Return the [x, y] coordinate for the center point of the cell that contains the specified text.  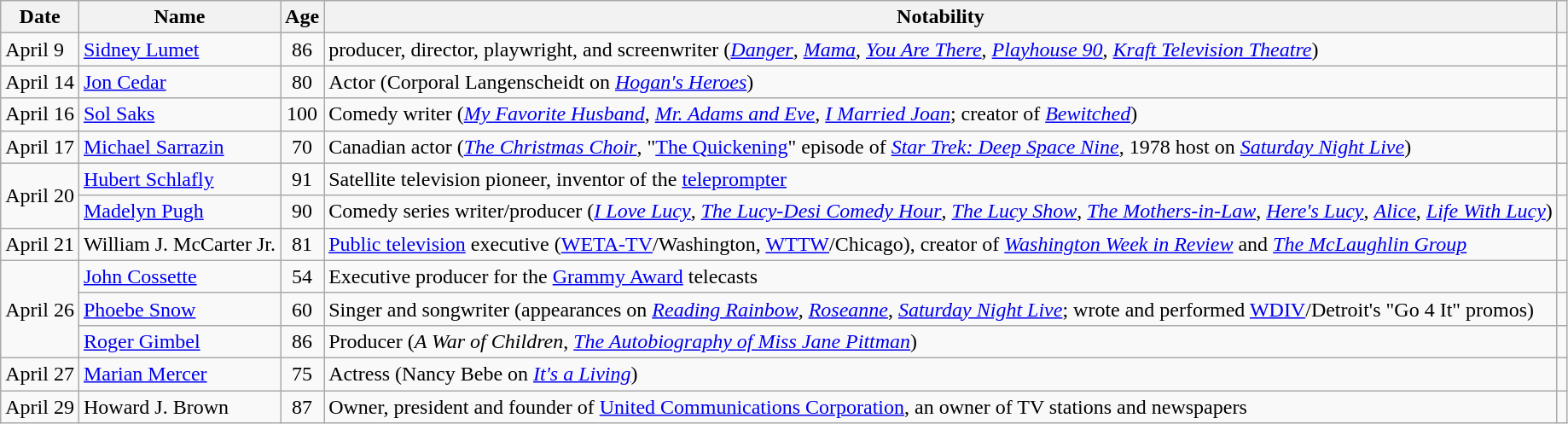
April 20 [40, 195]
Roger Gimbel [179, 341]
April 27 [40, 374]
Sol Saks [179, 114]
Hubert Schlafly [179, 179]
Actor (Corporal Langenscheidt on Hogan's Heroes) [941, 82]
Date [40, 17]
81 [302, 244]
Notability [941, 17]
April 14 [40, 82]
producer, director, playwright, and screenwriter (Danger, Mama, You Are There, Playhouse 90, Kraft Television Theatre) [941, 49]
Marian Mercer [179, 374]
April 9 [40, 49]
April 29 [40, 407]
90 [302, 212]
Phoebe Snow [179, 309]
William J. McCarter Jr. [179, 244]
John Cossette [179, 276]
Name [179, 17]
87 [302, 407]
Owner, president and founder of United Communications Corporation, an owner of TV stations and newspapers [941, 407]
Sidney Lumet [179, 49]
Executive producer for the Grammy Award telecasts [941, 276]
60 [302, 309]
Public television executive (WETA-TV/Washington, WTTW/Chicago), creator of Washington Week in Review and The McLaughlin Group [941, 244]
Satellite television pioneer, inventor of the teleprompter [941, 179]
100 [302, 114]
91 [302, 179]
75 [302, 374]
Jon Cedar [179, 82]
Comedy series writer/producer (I Love Lucy, The Lucy-Desi Comedy Hour, The Lucy Show, The Mothers-in-Law, Here's Lucy, Alice, Life With Lucy) [941, 212]
April 16 [40, 114]
Age [302, 17]
Actress (Nancy Bebe on It's a Living) [941, 374]
54 [302, 276]
Singer and songwriter (appearances on Reading Rainbow, Roseanne, Saturday Night Live; wrote and performed WDIV/Detroit's "Go 4 It" promos) [941, 309]
April 17 [40, 147]
Madelyn Pugh [179, 212]
Canadian actor (The Christmas Choir, "The Quickening" episode of Star Trek: Deep Space Nine, 1978 host on Saturday Night Live) [941, 147]
80 [302, 82]
Howard J. Brown [179, 407]
April 21 [40, 244]
Comedy writer (My Favorite Husband, Mr. Adams and Eve, I Married Joan; creator of Bewitched) [941, 114]
70 [302, 147]
Michael Sarrazin [179, 147]
Producer (A War of Children, The Autobiography of Miss Jane Pittman) [941, 341]
April 26 [40, 309]
